Determine the (x, y) coordinate at the center of the cell enclosing the given text.  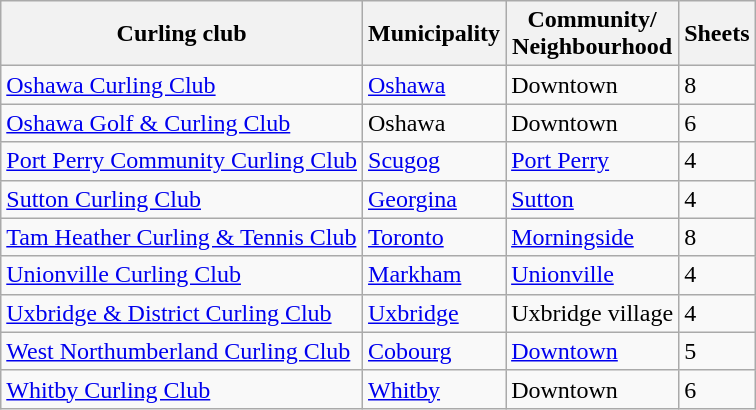
Whitby (434, 389)
Oshawa Curling Club (182, 85)
Cobourg (434, 351)
Whitby Curling Club (182, 389)
Port Perry Community Curling Club (182, 161)
Port Perry (592, 161)
Municipality (434, 34)
Georgina (434, 199)
5 (717, 351)
Markham (434, 275)
Sheets (717, 34)
West Northumberland Curling Club (182, 351)
Sutton Curling Club (182, 199)
Uxbridge & District Curling Club (182, 313)
Sutton (592, 199)
Scugog (434, 161)
Curling club (182, 34)
Unionville Curling Club (182, 275)
Toronto (434, 237)
Community/Neighbourhood (592, 34)
Oshawa Golf & Curling Club (182, 123)
Unionville (592, 275)
Uxbridge (434, 313)
Tam Heather Curling & Tennis Club (182, 237)
Morningside (592, 237)
Uxbridge village (592, 313)
